Find where the given text appears and provide that cell's center as (x, y) coordinate. 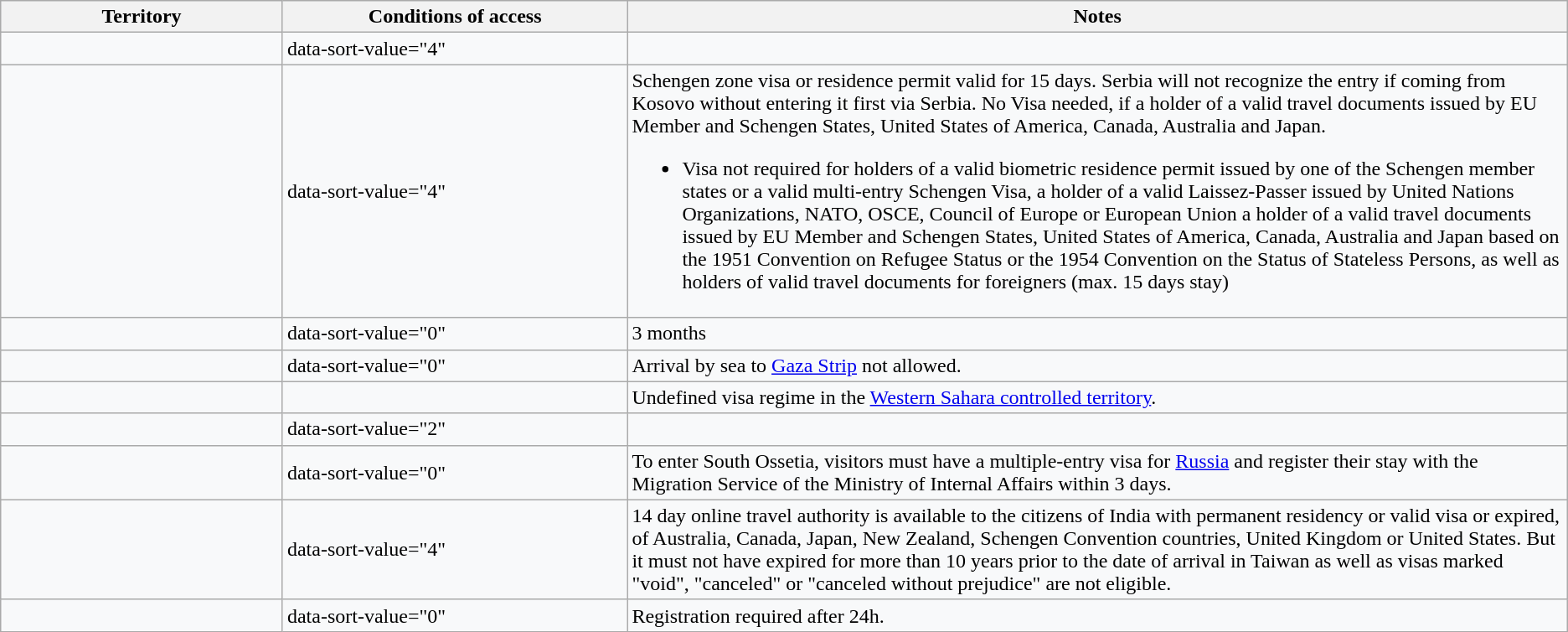
data-sort-value="2" (454, 429)
Undefined visa regime in the Western Sahara controlled territory. (1097, 397)
Territory (142, 17)
Arrival by sea to Gaza Strip not allowed. (1097, 365)
3 months (1097, 334)
Registration required after 24h. (1097, 615)
Conditions of access (454, 17)
Notes (1097, 17)
